Detect which cell encompasses the target text, then output its (x, y) center coordinate. 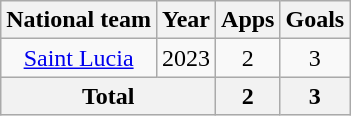
Apps (248, 20)
Goals (315, 20)
2023 (186, 58)
Saint Lucia (79, 58)
Total (108, 96)
Year (186, 20)
National team (79, 20)
